Extract the [x, y] coordinate from the center of the cell holding the provided text.  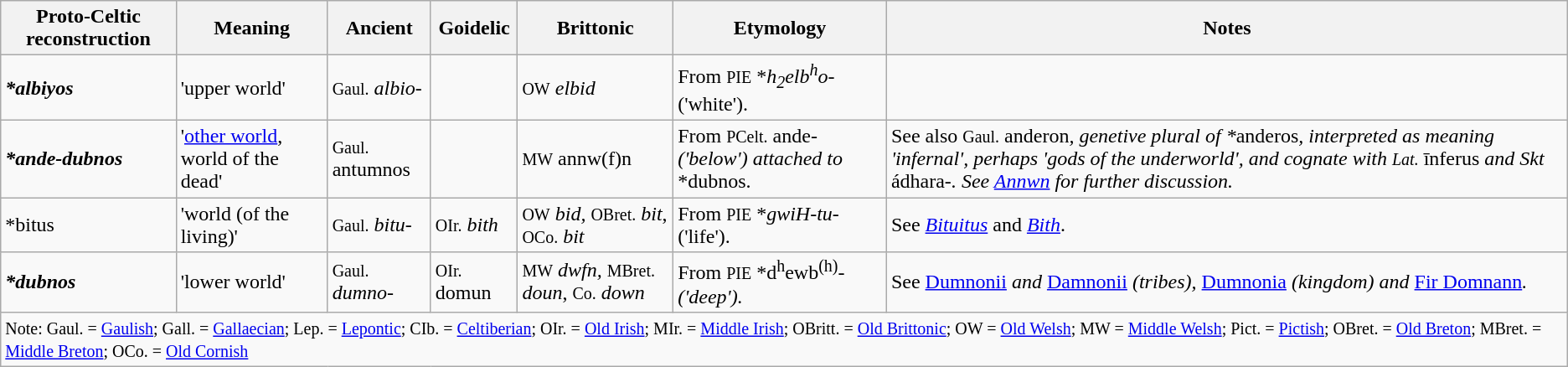
From PCelt. ande- ('below') attached to *dubnos. [781, 159]
*ande-dubnos [89, 159]
OW elbid [596, 88]
Ancient [379, 28]
MW dwfn, MBret. doun, Co. down [596, 282]
From PIE *dhewb(h)- ('deep'). [781, 282]
Gaul. bitu- [379, 225]
OIr. domun [474, 282]
See Dumnonii and Damnonii (tribes), Dumnonia (kingdom) and Fir Domnann. [1226, 282]
Gaul. dumno- [379, 282]
OIr. bith [474, 225]
OW bid, OBret. bit, OCo. bit [596, 225]
Etymology [781, 28]
Notes [1226, 28]
'lower world' [251, 282]
*bitus [89, 225]
See Bituitus and Bith. [1226, 225]
From PIE *h2elbho- ('white'). [781, 88]
Gaul. antumnos [379, 159]
Meaning [251, 28]
Proto-Celtic reconstruction [89, 28]
*dubnos [89, 282]
*albiyos [89, 88]
From PIE *gwiH-tu- ('life'). [781, 225]
Goidelic [474, 28]
'world (of the living)' [251, 225]
Brittonic [596, 28]
'upper world' [251, 88]
MW annw(f)n [596, 159]
Gaul. albio- [379, 88]
'other world, world of the dead' [251, 159]
